Detect which cell encompasses the target text, then output its [X, Y] center coordinate. 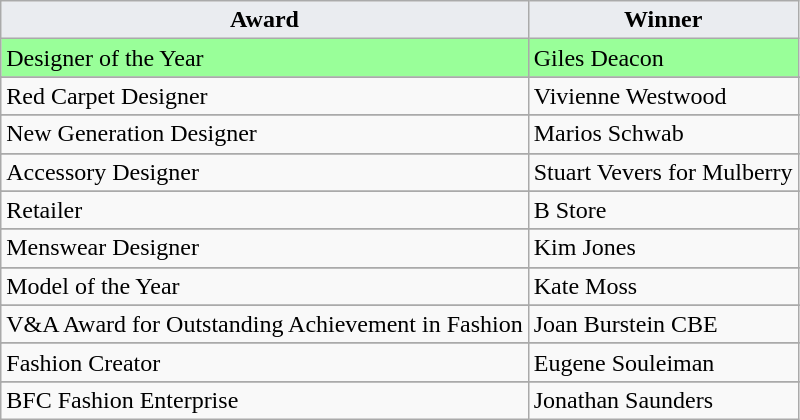
Designer of the Year [264, 58]
Red Carpet Designer [264, 96]
Winner [663, 20]
Accessory Designer [264, 172]
B Store [663, 210]
Giles Deacon [663, 58]
Award [264, 20]
Kim Jones [663, 248]
Jonathan Saunders [663, 400]
Stuart Vevers for Mulberry [663, 172]
New Generation Designer [264, 134]
Marios Schwab [663, 134]
BFC Fashion Enterprise [264, 400]
Model of the Year [264, 286]
Kate Moss [663, 286]
V&A Award for Outstanding Achievement in Fashion [264, 324]
Retailer [264, 210]
Fashion Creator [264, 362]
Vivienne Westwood [663, 96]
Menswear Designer [264, 248]
Joan Burstein CBE [663, 324]
Eugene Souleiman [663, 362]
